Provide the [x, y] coordinate of the cell's center where the given text is located.  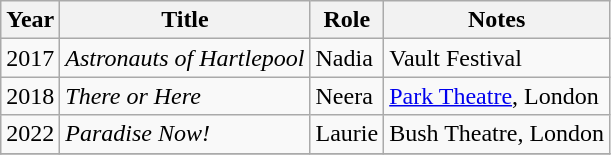
Role [347, 20]
Nadia [347, 58]
Park Theatre, London [497, 96]
Laurie [347, 134]
2022 [30, 134]
Paradise Now! [185, 134]
Vault Festival [497, 58]
Title [185, 20]
Astronauts of Hartlepool [185, 58]
2018 [30, 96]
Bush Theatre, London [497, 134]
2017 [30, 58]
Notes [497, 20]
There or Here [185, 96]
Year [30, 20]
Neera [347, 96]
